Determine the [x, y] coordinate at the center of the cell enclosing the given text.  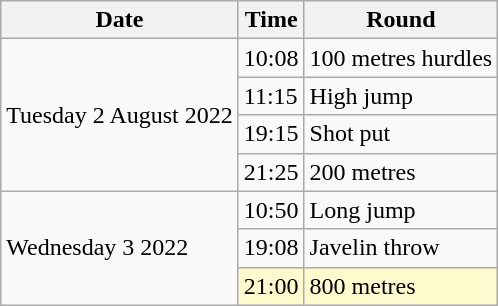
11:15 [271, 96]
21:25 [271, 172]
Date [120, 20]
Shot put [401, 134]
Long jump [401, 210]
Time [271, 20]
Round [401, 20]
800 metres [401, 286]
Tuesday 2 August 2022 [120, 115]
High jump [401, 96]
200 metres [401, 172]
21:00 [271, 286]
100 metres hurdles [401, 58]
Javelin throw [401, 248]
19:08 [271, 248]
Wednesday 3 2022 [120, 248]
10:50 [271, 210]
10:08 [271, 58]
19:15 [271, 134]
